Detect which cell encompasses the target text, then output its (X, Y) center coordinate. 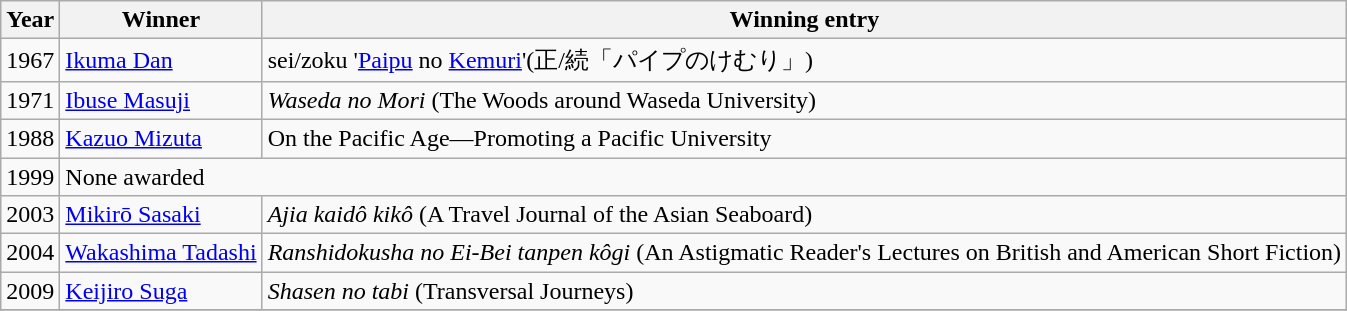
Ajia kaidô kikô (A Travel Journal of the Asian Seaboard) (804, 215)
Shasen no tabi (Transversal Journeys) (804, 291)
2004 (30, 253)
Ibuse Masuji (161, 100)
1971 (30, 100)
Year (30, 20)
2003 (30, 215)
Ranshidokusha no Ei-Bei tanpen kôgi (An Astigmatic Reader's Lectures on British and American Short Fiction) (804, 253)
Winner (161, 20)
1967 (30, 60)
sei/zoku 'Paipu no Kemuri'(正/続「パイプのけむり」) (804, 60)
Kazuo Mizuta (161, 138)
Keijiro Suga (161, 291)
Wakashima Tadashi (161, 253)
2009 (30, 291)
Waseda no Mori (The Woods around Waseda University) (804, 100)
1999 (30, 177)
Winning entry (804, 20)
Ikuma Dan (161, 60)
Mikirō Sasaki (161, 215)
On the Pacific Age—Promoting a Pacific University (804, 138)
None awarded (704, 177)
1988 (30, 138)
